Pinpoint the cell where the given text exists, returning its [X, Y] midpoint coordinate. 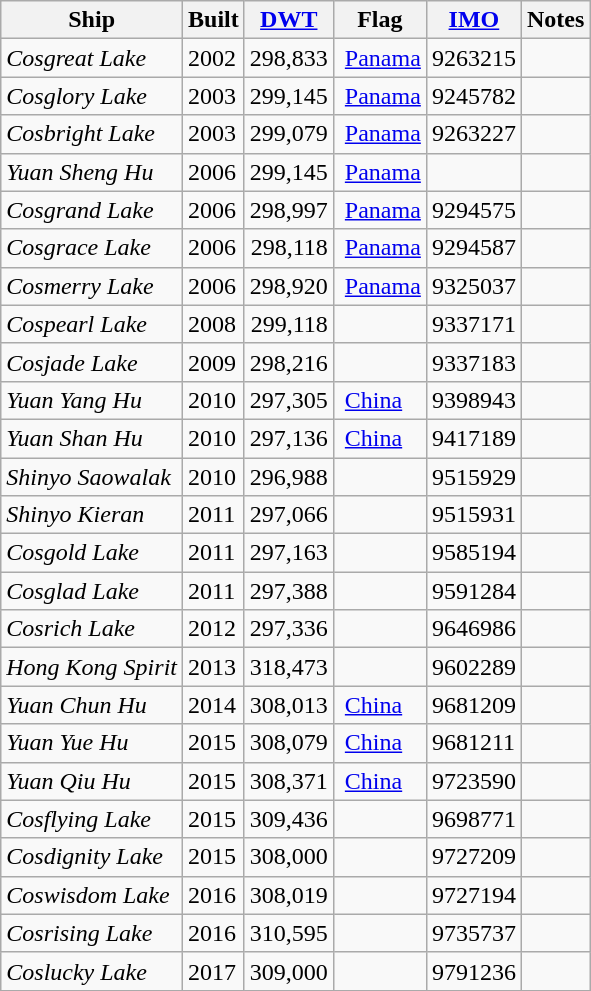
298,920 [288, 286]
Yuan Yue Hu [92, 743]
298,833 [288, 58]
9646986 [474, 629]
IMO [474, 20]
9294575 [474, 210]
2013 [214, 667]
Cosgreat Lake [92, 58]
2002 [214, 58]
298,997 [288, 210]
Yuan Yang Hu [92, 400]
9263227 [474, 134]
2017 [214, 971]
9337183 [474, 362]
Flag [380, 20]
9735737 [474, 933]
Cosflying Lake [92, 819]
308,000 [288, 857]
308,371 [288, 781]
299,079 [288, 134]
9591284 [474, 591]
318,473 [288, 667]
Cospearl Lake [92, 324]
9245782 [474, 96]
Cosrich Lake [92, 629]
Cosglory Lake [92, 96]
Cosgrace Lake [92, 248]
Cosdignity Lake [92, 857]
Shinyo Kieran [92, 515]
297,388 [288, 591]
299,118 [288, 324]
308,013 [288, 705]
308,079 [288, 743]
9398943 [474, 400]
Yuan Chun Hu [92, 705]
297,305 [288, 400]
9791236 [474, 971]
2009 [214, 362]
9515929 [474, 477]
Cosrising Lake [92, 933]
296,988 [288, 477]
Cosgrand Lake [92, 210]
Cosjade Lake [92, 362]
9602289 [474, 667]
DWT [288, 20]
9727209 [474, 857]
9681209 [474, 705]
309,436 [288, 819]
Coswisdom Lake [92, 895]
Built [214, 20]
2014 [214, 705]
297,336 [288, 629]
Yuan Qiu Hu [92, 781]
310,595 [288, 933]
9681211 [474, 743]
9294587 [474, 248]
Yuan Sheng Hu [92, 172]
9585194 [474, 553]
9337171 [474, 324]
Yuan Shan Hu [92, 438]
Cosglad Lake [92, 591]
Notes [555, 20]
Cosmerry Lake [92, 286]
Cosgold Lake [92, 553]
9723590 [474, 781]
9325037 [474, 286]
298,216 [288, 362]
9515931 [474, 515]
9698771 [474, 819]
297,163 [288, 553]
298,118 [288, 248]
297,066 [288, 515]
Shinyo Saowalak [92, 477]
9263215 [474, 58]
2008 [214, 324]
308,019 [288, 895]
2012 [214, 629]
297,136 [288, 438]
Hong Kong Spirit [92, 667]
Ship [92, 20]
9417189 [474, 438]
9727194 [474, 895]
309,000 [288, 971]
Cosbright Lake [92, 134]
Coslucky Lake [92, 971]
